Capture the cell that displays the provided text and extract its [X, Y] central coordinate. 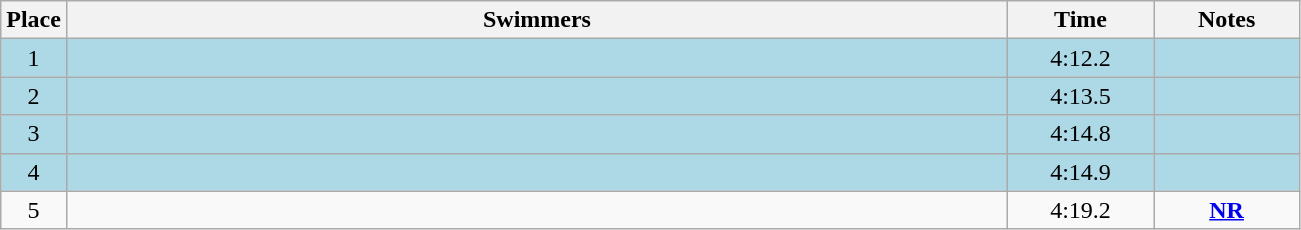
5 [34, 210]
4:14.8 [1081, 134]
4:13.5 [1081, 96]
3 [34, 134]
NR [1227, 210]
2 [34, 96]
Time [1081, 20]
1 [34, 58]
4 [34, 172]
Notes [1227, 20]
4:12.2 [1081, 58]
4:14.9 [1081, 172]
Place [34, 20]
Swimmers [536, 20]
4:19.2 [1081, 210]
